Determine the (x, y) coordinate at the center of the cell enclosing the given text.  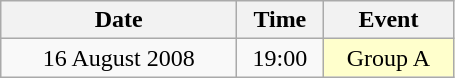
16 August 2008 (119, 58)
19:00 (280, 58)
Event (388, 20)
Group A (388, 58)
Date (119, 20)
Time (280, 20)
